Output the (x, y) coordinate of the center of the cell containing the given text.  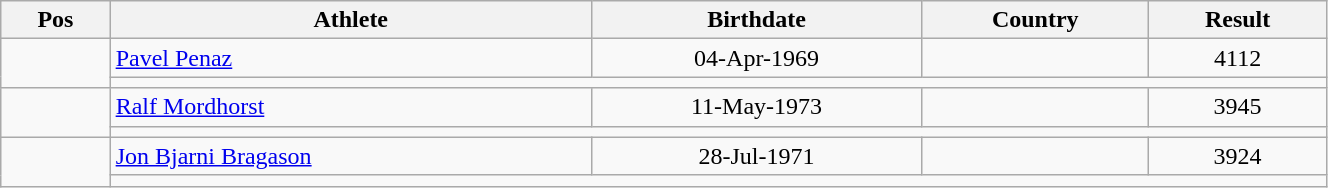
Athlete (350, 20)
Result (1238, 20)
11-May-1973 (756, 107)
Country (1036, 20)
04-Apr-1969 (756, 58)
3945 (1238, 107)
4112 (1238, 58)
Birthdate (756, 20)
Jon Bjarni Bragason (350, 156)
28-Jul-1971 (756, 156)
Ralf Mordhorst (350, 107)
3924 (1238, 156)
Pavel Penaz (350, 58)
Pos (56, 20)
